Detect which cell encompasses the target text, then output its [X, Y] center coordinate. 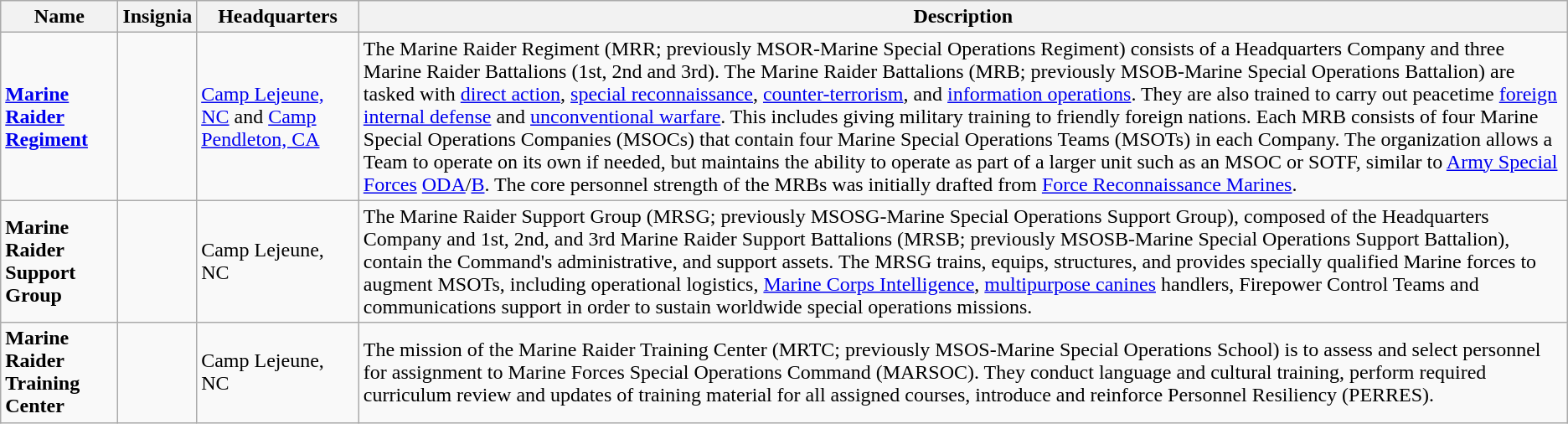
Marine Raider Training Center [59, 372]
Description [963, 17]
Marine Raider Regiment [59, 116]
Camp Lejeune, NC and Camp Pendleton, CA [278, 116]
Headquarters [278, 17]
Marine Raider Support Group [59, 261]
Name [59, 17]
Insignia [157, 17]
